Determine the (x, y) coordinate at the center of the cell enclosing the given text.  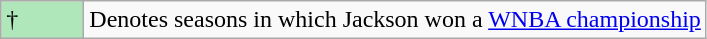
† (42, 20)
Denotes seasons in which Jackson won a WNBA championship (396, 20)
